From the cell containing the given text, extract its center point as (X, Y) coordinate. 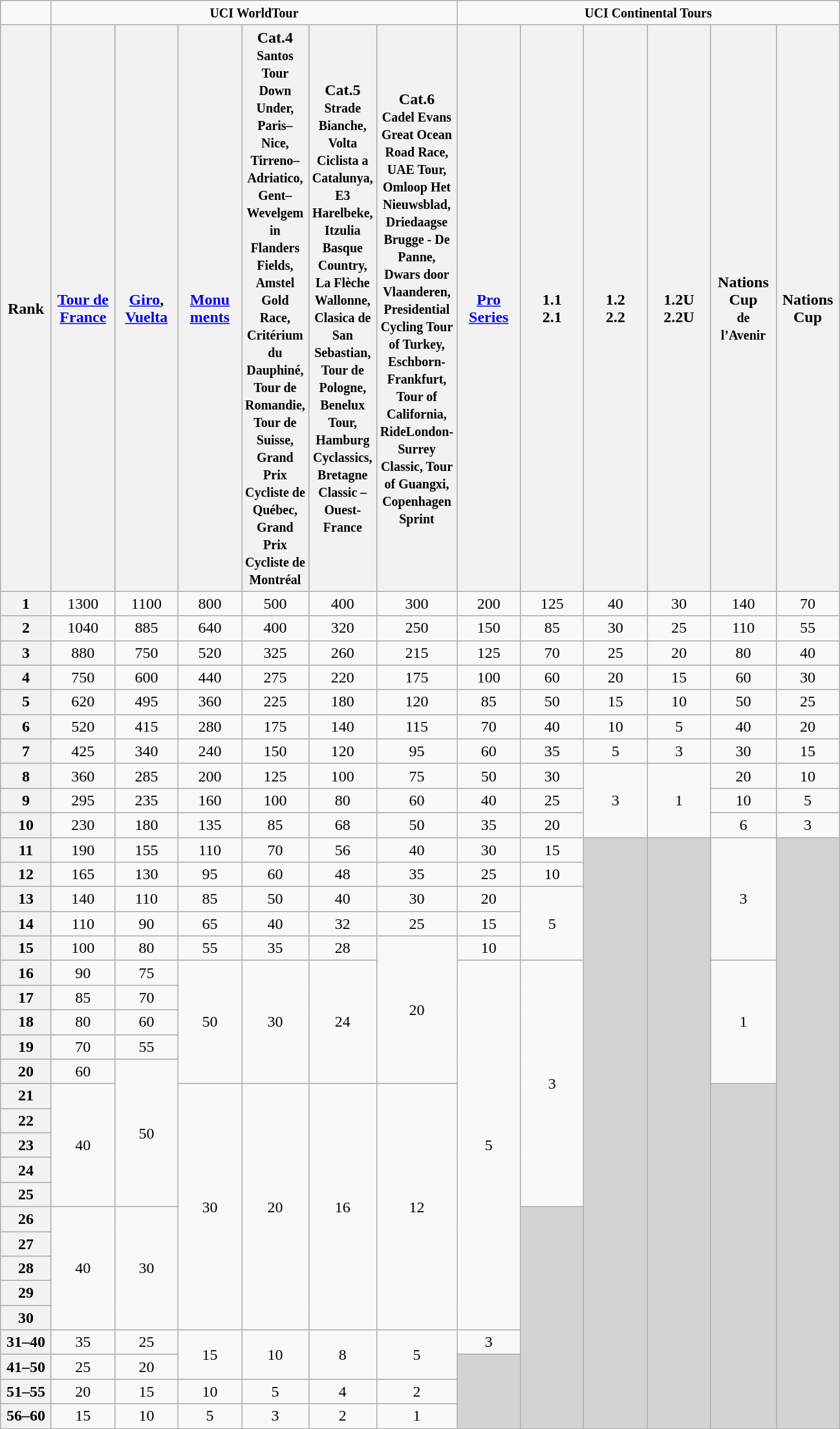
280 (210, 726)
Giro,Vuelta (146, 308)
27 (26, 1244)
22 (26, 1120)
285 (146, 776)
220 (343, 677)
11 (26, 849)
130 (146, 875)
215 (416, 653)
190 (83, 849)
115 (416, 726)
21 (26, 1096)
320 (343, 628)
9 (26, 800)
230 (83, 825)
29 (26, 1293)
56–60 (26, 1416)
NationsCup (808, 308)
68 (343, 825)
1300 (83, 604)
41–50 (26, 1367)
51–55 (26, 1391)
600 (146, 677)
48 (343, 875)
340 (146, 751)
500 (275, 604)
31–40 (26, 1342)
495 (146, 702)
32 (343, 924)
415 (146, 726)
26 (26, 1219)
UCI WorldTour (253, 13)
640 (210, 628)
165 (83, 875)
885 (146, 628)
17 (26, 998)
1040 (83, 628)
23 (26, 1145)
18 (26, 1022)
800 (210, 604)
880 (83, 653)
260 (343, 653)
1.2U2.2U (679, 308)
235 (146, 800)
155 (146, 849)
1.12.1 (552, 308)
440 (210, 677)
250 (416, 628)
160 (210, 800)
275 (275, 677)
325 (275, 653)
13 (26, 899)
225 (275, 702)
NationsCupde l’Avenir (744, 308)
300 (416, 604)
7 (26, 751)
240 (210, 751)
ProSeries (489, 308)
Rank (26, 308)
14 (26, 924)
295 (83, 800)
425 (83, 751)
56 (343, 849)
1100 (146, 604)
UCI Continental Tours (648, 13)
620 (83, 702)
135 (210, 825)
65 (210, 924)
Tour deFrance (83, 308)
19 (26, 1047)
Monuments (210, 308)
1.22.2 (616, 308)
